From the cell containing the given text, extract its center point as [X, Y] coordinate. 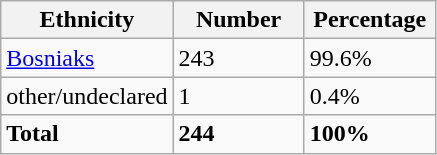
Total [87, 134]
other/undeclared [87, 96]
99.6% [370, 58]
0.4% [370, 96]
100% [370, 134]
Number [238, 20]
Bosniaks [87, 58]
243 [238, 58]
1 [238, 96]
Percentage [370, 20]
244 [238, 134]
Ethnicity [87, 20]
